Extract the [X, Y] coordinate from the center of the cell holding the provided text.  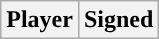
Player [40, 20]
Signed [118, 20]
